Return the [x, y] coordinate for the center point of the cell that contains the specified text.  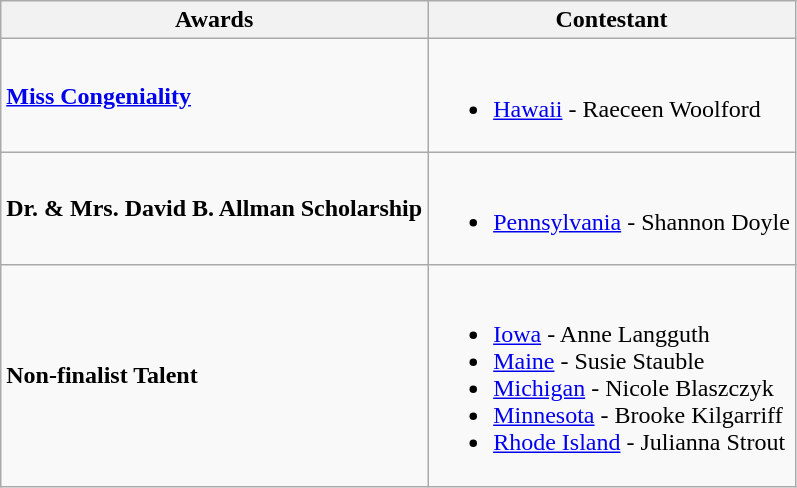
Iowa - Anne Langguth Maine - Susie Stauble Michigan - Nicole Blaszczyk Minnesota - Brooke Kilgarriff Rhode Island - Julianna Strout [612, 376]
Awards [214, 20]
Miss Congeniality [214, 96]
Hawaii - Raeceen Woolford [612, 96]
Dr. & Mrs. David B. Allman Scholarship [214, 208]
Pennsylvania - Shannon Doyle [612, 208]
Non-finalist Talent [214, 376]
Contestant [612, 20]
